Extract the [x, y] coordinate from the center of the cell holding the provided text.  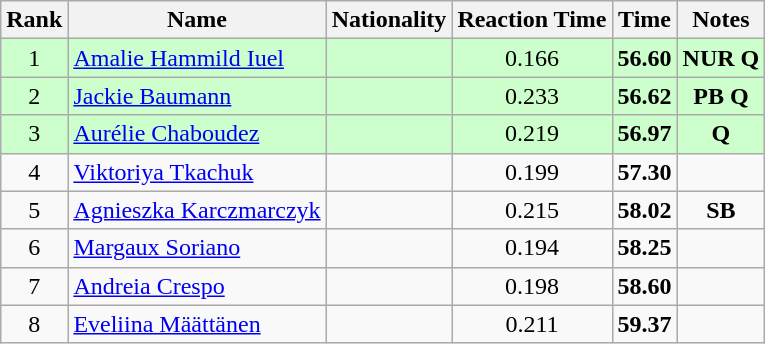
Jackie Baumann [197, 96]
6 [34, 248]
0.198 [532, 286]
Time [644, 20]
Q [721, 134]
Reaction Time [532, 20]
59.37 [644, 324]
Agnieszka Karczmarczyk [197, 210]
5 [34, 210]
Nationality [389, 20]
Aurélie Chaboudez [197, 134]
58.60 [644, 286]
58.02 [644, 210]
2 [34, 96]
3 [34, 134]
7 [34, 286]
PB Q [721, 96]
0.199 [532, 172]
0.215 [532, 210]
56.62 [644, 96]
Notes [721, 20]
4 [34, 172]
SB [721, 210]
56.60 [644, 58]
NUR Q [721, 58]
Name [197, 20]
57.30 [644, 172]
Margaux Soriano [197, 248]
8 [34, 324]
0.219 [532, 134]
0.194 [532, 248]
Rank [34, 20]
Eveliina Määttänen [197, 324]
0.233 [532, 96]
0.211 [532, 324]
56.97 [644, 134]
Andreia Crespo [197, 286]
0.166 [532, 58]
58.25 [644, 248]
Amalie Hammild Iuel [197, 58]
1 [34, 58]
Viktoriya Tkachuk [197, 172]
